Output the [X, Y] coordinate of the center of the cell containing the given text.  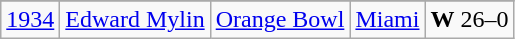
1934 [30, 20]
Edward Mylin [135, 20]
Orange Bowl [280, 20]
W 26–0 [470, 20]
Miami [388, 20]
